Detect which cell encompasses the target text, then output its (X, Y) center coordinate. 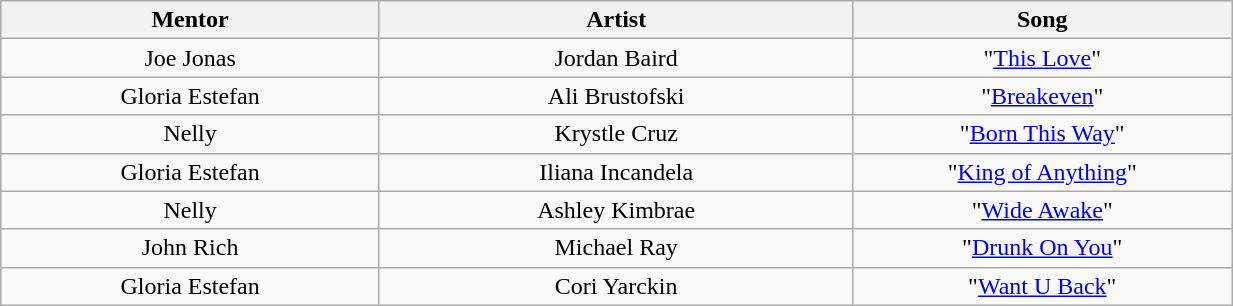
Krystle Cruz (616, 134)
"Drunk On You" (1042, 248)
Ali Brustofski (616, 96)
Artist (616, 20)
John Rich (190, 248)
Cori Yarckin (616, 286)
Song (1042, 20)
Ashley Kimbrae (616, 210)
"Want U Back" (1042, 286)
Mentor (190, 20)
Jordan Baird (616, 58)
"Wide Awake" (1042, 210)
"King of Anything" (1042, 172)
Michael Ray (616, 248)
Joe Jonas (190, 58)
"Breakeven" (1042, 96)
"Born This Way" (1042, 134)
Iliana Incandela (616, 172)
"This Love" (1042, 58)
